Search for the cell housing the specified text and yield its (x, y) center coordinate. 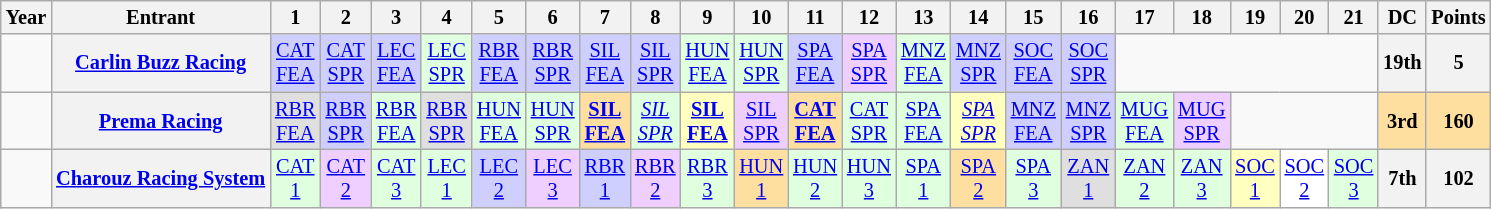
17 (1144, 17)
10 (761, 17)
SPA2 (978, 178)
Year (26, 17)
SOCSPR (1088, 63)
12 (869, 17)
SOCFEA (1034, 63)
2 (346, 17)
19 (1254, 17)
3 (396, 17)
RBR2 (655, 178)
DC (1402, 17)
LEC2 (499, 178)
1 (295, 17)
SOC2 (1304, 178)
ZAN2 (1144, 178)
HUN2 (815, 178)
CAT3 (396, 178)
16 (1088, 17)
18 (1202, 17)
4 (446, 17)
Points (1458, 17)
HUN3 (869, 178)
SPA1 (924, 178)
MUGSPR (1202, 121)
3rd (1402, 121)
MUGFEA (1144, 121)
7 (605, 17)
RBR3 (707, 178)
LECFEA (396, 63)
160 (1458, 121)
Entrant (160, 17)
14 (978, 17)
SPA3 (1034, 178)
LEC1 (446, 178)
19th (1402, 63)
HUN1 (761, 178)
ZAN1 (1088, 178)
6 (553, 17)
CAT1 (295, 178)
20 (1304, 17)
Charouz Racing System (160, 178)
Prema Racing (160, 121)
CAT2 (346, 178)
13 (924, 17)
LEC3 (553, 178)
8 (655, 17)
SOC3 (1354, 178)
102 (1458, 178)
11 (815, 17)
ZAN3 (1202, 178)
SOC1 (1254, 178)
LECSPR (446, 63)
Carlin Buzz Racing (160, 63)
RBR1 (605, 178)
9 (707, 17)
7th (1402, 178)
15 (1034, 17)
21 (1354, 17)
